Search for the cell housing the specified text and yield its (X, Y) center coordinate. 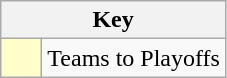
Key (114, 20)
Teams to Playoffs (134, 58)
